Pinpoint the cell where the given text exists, returning its (x, y) midpoint coordinate. 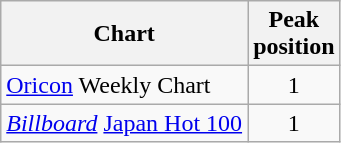
Oricon Weekly Chart (124, 85)
Chart (124, 34)
Peakposition (294, 34)
Billboard Japan Hot 100 (124, 123)
